Locate the cell with the specified text and output its (x, y) center coordinate. 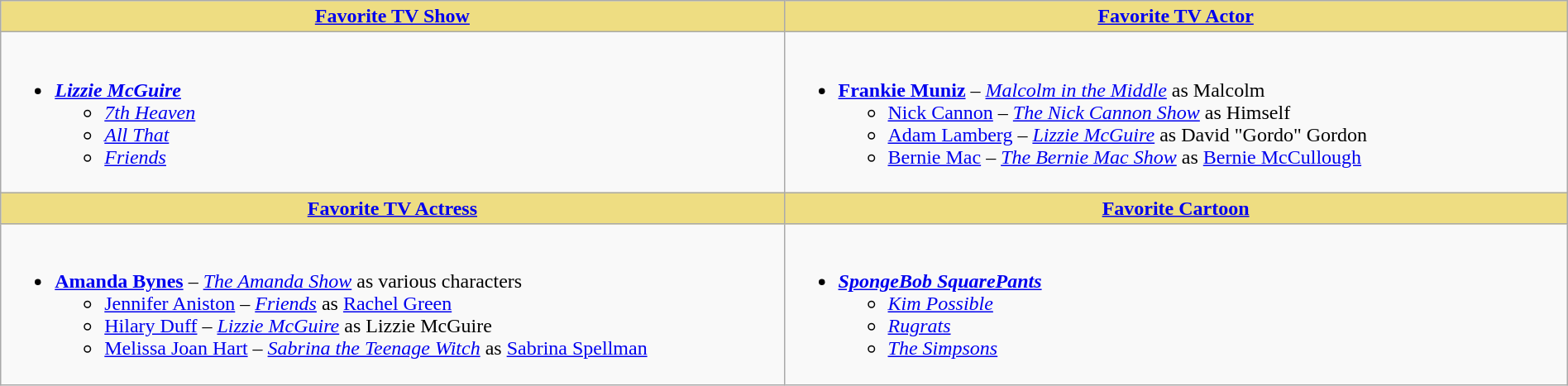
Lizzie McGuire7th HeavenAll ThatFriends (392, 112)
Favorite TV Show (392, 17)
SpongeBob SquarePantsKim PossibleRugratsThe Simpsons (1176, 304)
Favorite TV Actress (392, 208)
Favorite TV Actor (1176, 17)
Favorite Cartoon (1176, 208)
